Scan for the cell matching the given text and deliver its (X, Y) coordinate at center. 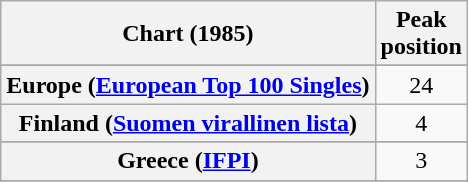
Finland (Suomen virallinen lista) (188, 123)
Europe (European Top 100 Singles) (188, 85)
4 (421, 123)
Greece (IFPI) (188, 161)
Peakposition (421, 34)
3 (421, 161)
24 (421, 85)
Chart (1985) (188, 34)
